Extract the [X, Y] coordinate from the center of the cell holding the provided text.  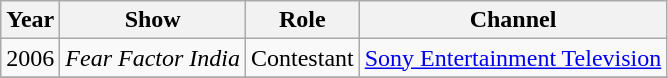
Role [303, 20]
Show [153, 20]
Channel [513, 20]
Year [30, 20]
Sony Entertainment Television [513, 58]
2006 [30, 58]
Fear Factor India [153, 58]
Contestant [303, 58]
